Return [X, Y] of the center of cell containing provided text 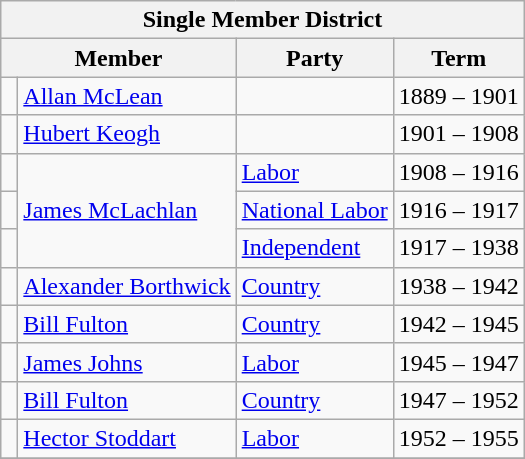
1947 – 1952 [458, 400]
James Johns [127, 362]
1901 – 1908 [458, 134]
1942 – 1945 [458, 324]
1916 – 1917 [458, 210]
Member [118, 58]
1938 – 1942 [458, 286]
Single Member District [262, 20]
Party [314, 58]
Hubert Keogh [127, 134]
Independent [314, 248]
1917 – 1938 [458, 248]
Hector Stoddart [127, 438]
National Labor [314, 210]
Term [458, 58]
Allan McLean [127, 96]
1952 – 1955 [458, 438]
1945 – 1947 [458, 362]
1908 – 1916 [458, 172]
1889 – 1901 [458, 96]
James McLachlan [127, 210]
Alexander Borthwick [127, 286]
